Capture the cell that displays the provided text and extract its (X, Y) central coordinate. 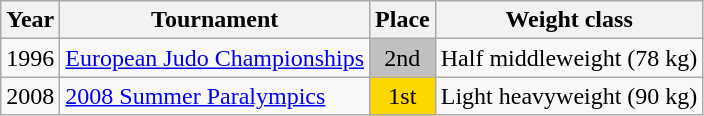
1st (403, 96)
2008 Summer Paralympics (215, 96)
Place (403, 20)
Tournament (215, 20)
2nd (403, 58)
European Judo Championships (215, 58)
Weight class (569, 20)
Year (30, 20)
2008 (30, 96)
1996 (30, 58)
Half middleweight (78 kg) (569, 58)
Light heavyweight (90 kg) (569, 96)
